Return the [X, Y] coordinate for the center point of the cell that contains the specified text.  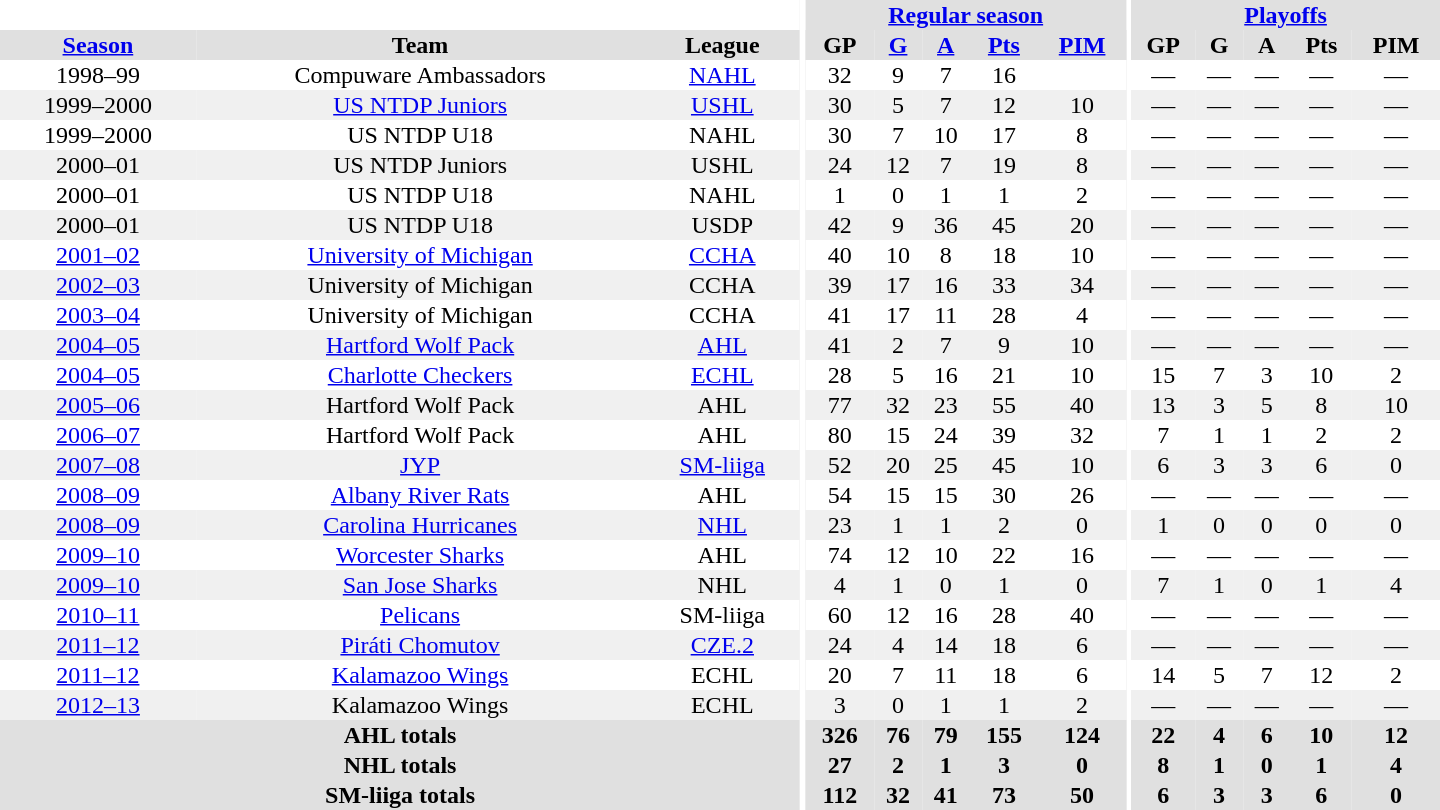
52 [840, 465]
50 [1082, 795]
36 [946, 225]
JYP [420, 465]
2007–08 [98, 465]
2005–06 [98, 405]
Compuware Ambassadors [420, 75]
Carolina Hurricanes [420, 525]
73 [1004, 795]
2003–04 [98, 315]
326 [840, 735]
155 [1004, 735]
27 [840, 765]
33 [1004, 285]
CZE.2 [722, 645]
2010–11 [98, 615]
Worcester Sharks [420, 555]
80 [840, 435]
AHL totals [400, 735]
Charlotte Checkers [420, 375]
19 [1004, 165]
2006–07 [98, 435]
2002–03 [98, 285]
124 [1082, 735]
74 [840, 555]
55 [1004, 405]
SM-liiga totals [400, 795]
Regular season [965, 15]
34 [1082, 285]
1998–99 [98, 75]
Albany River Rats [420, 495]
2001–02 [98, 255]
NHL totals [400, 765]
2012–13 [98, 705]
25 [946, 465]
Piráti Chomutov [420, 645]
79 [946, 735]
112 [840, 795]
League [722, 45]
42 [840, 225]
Pelicans [420, 615]
Playoffs [1286, 15]
USDP [722, 225]
77 [840, 405]
76 [898, 735]
Season [98, 45]
13 [1163, 405]
54 [840, 495]
60 [840, 615]
San Jose Sharks [420, 585]
21 [1004, 375]
26 [1082, 495]
Team [420, 45]
